Provide the [X, Y] coordinate of the cell's center where the given text is located.  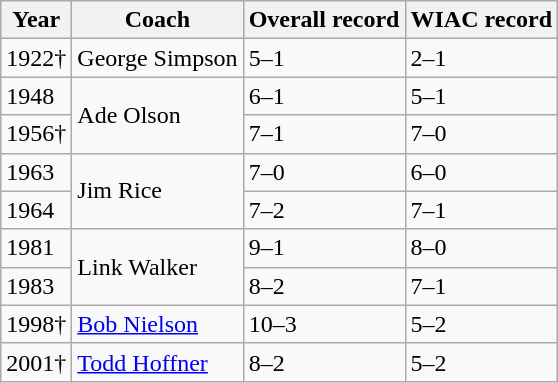
1964 [36, 210]
1963 [36, 172]
Coach [158, 20]
Year [36, 20]
7–2 [324, 210]
1922† [36, 58]
1948 [36, 96]
Todd Hoffner [158, 362]
1998† [36, 324]
6–1 [324, 96]
6–0 [482, 172]
Link Walker [158, 267]
WIAC record [482, 20]
9–1 [324, 248]
George Simpson [158, 58]
Jim Rice [158, 191]
2001† [36, 362]
10–3 [324, 324]
1983 [36, 286]
1981 [36, 248]
Ade Olson [158, 115]
Overall record [324, 20]
Bob Nielson [158, 324]
1956† [36, 134]
8–0 [482, 248]
2–1 [482, 58]
